Output the [x, y] coordinate of the center of the cell containing the given text.  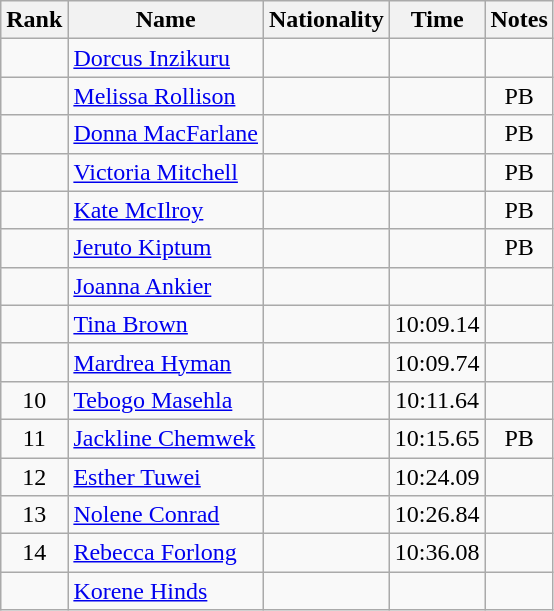
Jeruto Kiptum [166, 248]
Tebogo Masehla [166, 400]
Melissa Rollison [166, 96]
10:15.65 [437, 438]
Joanna Ankier [166, 286]
Dorcus Inzikuru [166, 58]
Esther Tuwei [166, 477]
Rank [34, 20]
Mardrea Hyman [166, 362]
Name [166, 20]
Victoria Mitchell [166, 172]
Notes [519, 20]
Rebecca Forlong [166, 553]
Kate McIlroy [166, 210]
10:11.64 [437, 400]
10:36.08 [437, 553]
Tina Brown [166, 324]
10:09.74 [437, 362]
10:26.84 [437, 515]
Jackline Chemwek [166, 438]
Nolene Conrad [166, 515]
11 [34, 438]
12 [34, 477]
10 [34, 400]
Nationality [327, 20]
Donna MacFarlane [166, 134]
Time [437, 20]
10:09.14 [437, 324]
10:24.09 [437, 477]
14 [34, 553]
13 [34, 515]
Korene Hinds [166, 591]
